Detect which cell encompasses the target text, then output its (X, Y) center coordinate. 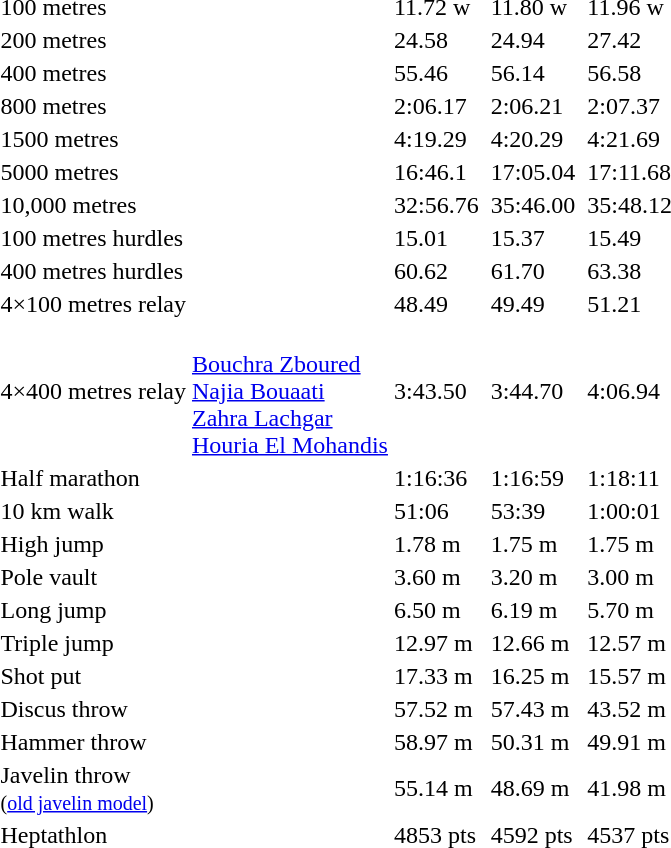
16:46.1 (436, 172)
12.66 m (533, 643)
2:06.17 (436, 106)
48.49 (436, 304)
3:43.50 (436, 391)
24.94 (533, 40)
1.78 m (436, 544)
3:44.70 (533, 391)
57.43 m (533, 709)
4:19.29 (436, 139)
61.70 (533, 271)
16.25 m (533, 676)
32:56.76 (436, 205)
17.33 m (436, 676)
3.60 m (436, 577)
53:39 (533, 511)
12.97 m (436, 643)
57.52 m (436, 709)
4:20.29 (533, 139)
6.19 m (533, 610)
1:16:36 (436, 478)
49.49 (533, 304)
1.75 m (533, 544)
24.58 (436, 40)
60.62 (436, 271)
55.14 m (436, 788)
2:06.21 (533, 106)
58.97 m (436, 742)
17:05.04 (533, 172)
50.31 m (533, 742)
6.50 m (436, 610)
15.37 (533, 238)
55.46 (436, 73)
1:16:59 (533, 478)
48.69 m (533, 788)
Bouchra ZbouredNajia BouaatiZahra LachgarHouria El Mohandis (290, 391)
35:46.00 (533, 205)
3.20 m (533, 577)
15.01 (436, 238)
56.14 (533, 73)
51:06 (436, 511)
